Find where the given text appears and provide that cell's center as [x, y] coordinate. 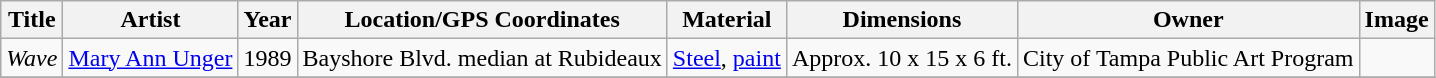
City of Tampa Public Art Program [1188, 58]
Steel, paint [726, 58]
Approx. 10 x 15 x 6 ft. [902, 58]
Owner [1188, 20]
Title [32, 20]
Artist [150, 20]
Mary Ann Unger [150, 58]
Material [726, 20]
Year [268, 20]
Bayshore Blvd. median at Rubideaux [482, 58]
Dimensions [902, 20]
Wave [32, 58]
Image [1396, 20]
Location/GPS Coordinates [482, 20]
1989 [268, 58]
